Provide the [x, y] coordinate of the cell's center where the given text is located.  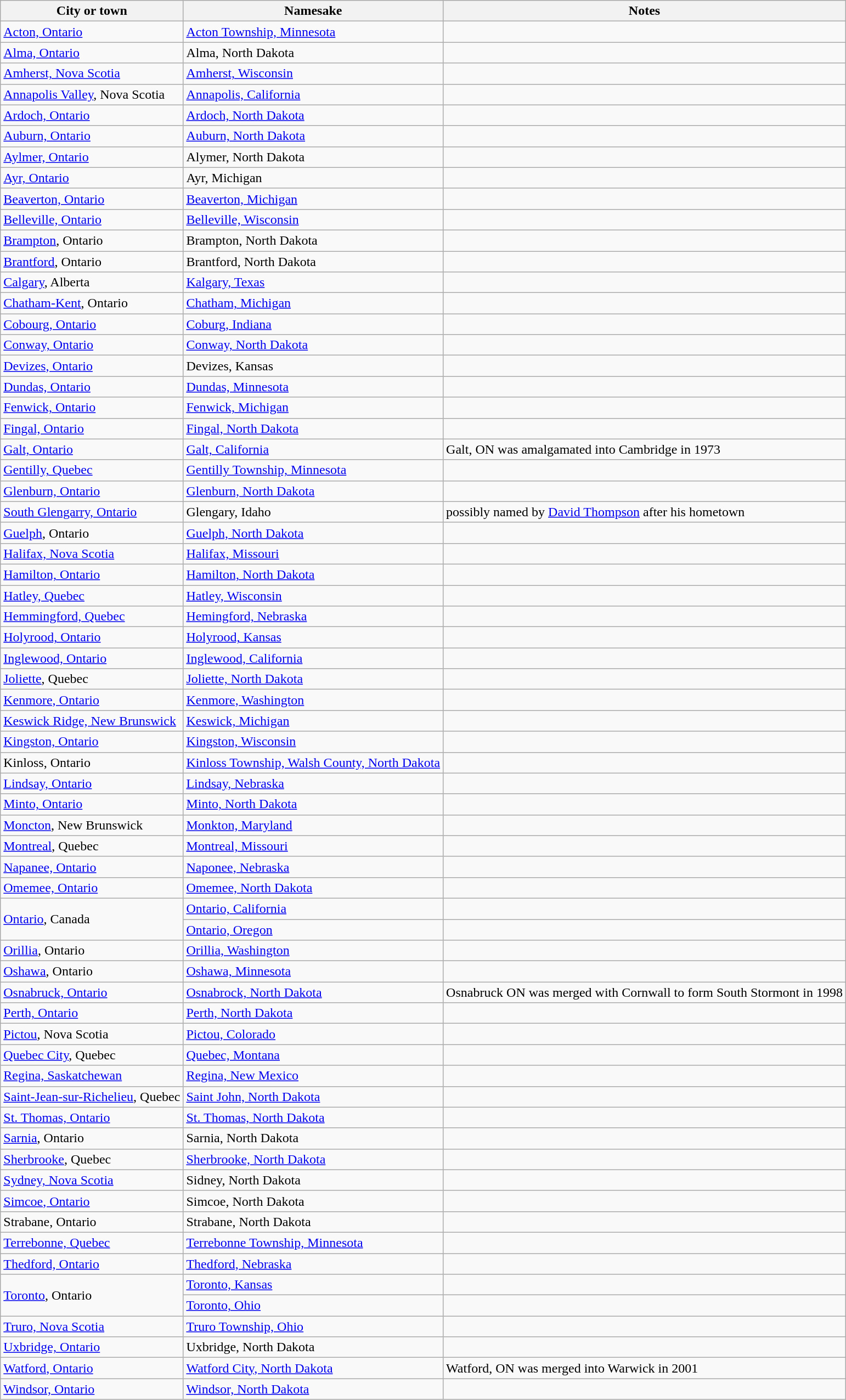
St. Thomas, Ontario [92, 1117]
Minto, North Dakota [313, 804]
Galt, California [313, 449]
Hamilton, Ontario [92, 574]
Auburn, Ontario [92, 136]
Brampton, North Dakota [313, 240]
Sarnia, Ontario [92, 1138]
Kenmore, Ontario [92, 700]
Strabane, North Dakota [313, 1222]
Acton Township, Minnesota [313, 32]
Notes [645, 11]
Keswick Ridge, New Brunswick [92, 721]
Ayr, Ontario [92, 178]
Perth, Ontario [92, 1013]
Dundas, Ontario [92, 387]
Fingal, North Dakota [313, 428]
Glenburn, Ontario [92, 491]
Ayr, Michigan [313, 178]
Alymer, North Dakota [313, 157]
Auburn, North Dakota [313, 136]
Galt, Ontario [92, 449]
Perth, North Dakota [313, 1013]
Uxbridge, Ontario [92, 1347]
Monkton, Maryland [313, 825]
Aylmer, Ontario [92, 157]
Holyrood, Ontario [92, 637]
South Glengarry, Ontario [92, 512]
Brantford, Ontario [92, 262]
Halifax, Nova Scotia [92, 554]
Namesake [313, 11]
Hemmingford, Quebec [92, 617]
Pictou, Nova Scotia [92, 1034]
Hemingford, Nebraska [313, 617]
Beaverton, Ontario [92, 199]
Terrebonne, Quebec [92, 1243]
Ontario, Canada [92, 919]
Conway, Ontario [92, 345]
Omemee, Ontario [92, 888]
Kalgary, Texas [313, 283]
Minto, Ontario [92, 804]
Fenwick, Michigan [313, 408]
Osnabruck, Ontario [92, 992]
Kinloss, Ontario [92, 763]
Quebec, Montana [313, 1055]
Watford City, North Dakota [313, 1368]
Kinloss Township, Walsh County, North Dakota [313, 763]
Hatley, Wisconsin [313, 595]
Chatham, Michigan [313, 303]
Omemee, North Dakota [313, 888]
Watford, Ontario [92, 1368]
Hatley, Quebec [92, 595]
Toronto, Ontario [92, 1295]
Glengary, Idaho [313, 512]
Glenburn, North Dakota [313, 491]
Kenmore, Washington [313, 700]
Lindsay, Nebraska [313, 783]
Sidney, North Dakota [313, 1180]
Alma, North Dakota [313, 53]
Calgary, Alberta [92, 283]
Dundas, Minnesota [313, 387]
City or town [92, 11]
Joliette, North Dakota [313, 679]
Regina, New Mexico [313, 1076]
Halifax, Missouri [313, 554]
Regina, Saskatchewan [92, 1076]
Terrebonne Township, Minnesota [313, 1243]
Sydney, Nova Scotia [92, 1180]
Beaverton, Michigan [313, 199]
Devizes, Ontario [92, 366]
Annapolis, California [313, 94]
Keswick, Michigan [313, 721]
Toronto, Ohio [313, 1306]
Annapolis Valley, Nova Scotia [92, 94]
Oshawa, Ontario [92, 972]
Sherbrooke, North Dakota [313, 1159]
Truro, Nova Scotia [92, 1326]
Gentilly Township, Minnesota [313, 470]
Conway, North Dakota [313, 345]
Guelph, Ontario [92, 533]
Inglewood, Ontario [92, 658]
Devizes, Kansas [313, 366]
Holyrood, Kansas [313, 637]
Hamilton, North Dakota [313, 574]
Saint-Jean-sur-Richelieu, Quebec [92, 1097]
Strabane, Ontario [92, 1222]
Cobourg, Ontario [92, 324]
Gentilly, Quebec [92, 470]
Watford, ON was merged into Warwick in 2001 [645, 1368]
Galt, ON was amalgamated into Cambridge in 1973 [645, 449]
Acton, Ontario [92, 32]
Thedford, Ontario [92, 1263]
Thedford, Nebraska [313, 1263]
Coburg, Indiana [313, 324]
Kingston, Ontario [92, 742]
Simcoe, Ontario [92, 1201]
Saint John, North Dakota [313, 1097]
Truro Township, Ohio [313, 1326]
Orillia, Ontario [92, 951]
Sherbrooke, Quebec [92, 1159]
Montreal, Quebec [92, 846]
Oshawa, Minnesota [313, 972]
Inglewood, California [313, 658]
Fenwick, Ontario [92, 408]
Ontario, California [313, 908]
Osnabruck ON was merged with Cornwall to form South Stormont in 1998 [645, 992]
Brantford, North Dakota [313, 262]
Ontario, Oregon [313, 930]
Osnabrock, North Dakota [313, 992]
Kingston, Wisconsin [313, 742]
Brampton, Ontario [92, 240]
Chatham-Kent, Ontario [92, 303]
Windsor, North Dakota [313, 1389]
Simcoe, North Dakota [313, 1201]
Windsor, Ontario [92, 1389]
Lindsay, Ontario [92, 783]
Montreal, Missouri [313, 846]
St. Thomas, North Dakota [313, 1117]
Sarnia, North Dakota [313, 1138]
Quebec City, Quebec [92, 1055]
Belleville, Wisconsin [313, 219]
Joliette, Quebec [92, 679]
Ardoch, North Dakota [313, 115]
Alma, Ontario [92, 53]
Fingal, Ontario [92, 428]
Uxbridge, North Dakota [313, 1347]
Amherst, Wisconsin [313, 74]
possibly named by David Thompson after his hometown [645, 512]
Napanee, Ontario [92, 867]
Pictou, Colorado [313, 1034]
Guelph, North Dakota [313, 533]
Moncton, New Brunswick [92, 825]
Naponee, Nebraska [313, 867]
Ardoch, Ontario [92, 115]
Orillia, Washington [313, 951]
Toronto, Kansas [313, 1285]
Belleville, Ontario [92, 219]
Amherst, Nova Scotia [92, 74]
